Pinpoint the cell where the given text exists, returning its (x, y) midpoint coordinate. 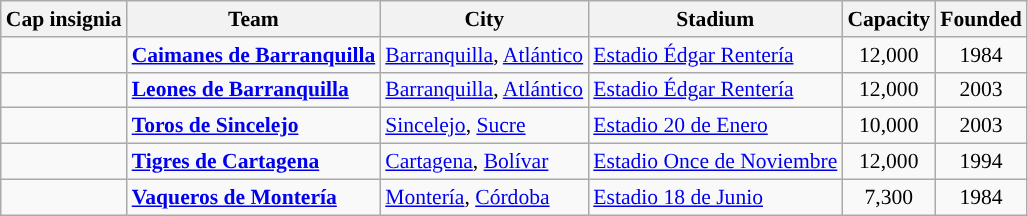
City (484, 19)
Cap insignia (64, 19)
1994 (981, 162)
Montería, Córdoba (484, 197)
Estadio 20 de Enero (715, 126)
Estadio Once de Noviembre (715, 162)
Toros de Sincelejo (254, 126)
Sincelejo, Sucre (484, 126)
Cartagena, Bolívar (484, 162)
Stadium (715, 19)
7,300 (888, 197)
Vaqueros de Montería (254, 197)
Founded (981, 19)
Leones de Barranquilla (254, 90)
Team (254, 19)
Estadio 18 de Junio (715, 197)
Capacity (888, 19)
Tigres de Cartagena (254, 162)
10,000 (888, 126)
Caimanes de Barranquilla (254, 55)
